Determine the (x, y) coordinate at the center of the cell enclosing the given text.  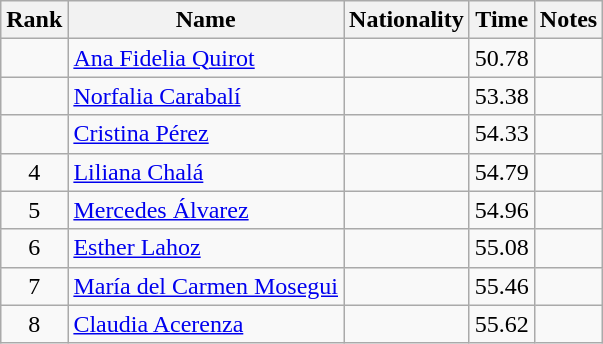
55.08 (502, 248)
Claudia Acerenza (206, 324)
55.46 (502, 286)
Rank (34, 20)
Liliana Chalá (206, 172)
55.62 (502, 324)
54.79 (502, 172)
María del Carmen Mosegui (206, 286)
8 (34, 324)
Esther Lahoz (206, 248)
4 (34, 172)
6 (34, 248)
Time (502, 20)
Cristina Pérez (206, 134)
50.78 (502, 58)
7 (34, 286)
54.33 (502, 134)
Ana Fidelia Quirot (206, 58)
54.96 (502, 210)
Mercedes Álvarez (206, 210)
Name (206, 20)
53.38 (502, 96)
Notes (568, 20)
5 (34, 210)
Nationality (407, 20)
Norfalia Carabalí (206, 96)
